Determine the (X, Y) coordinate at the center of the cell enclosing the given text.  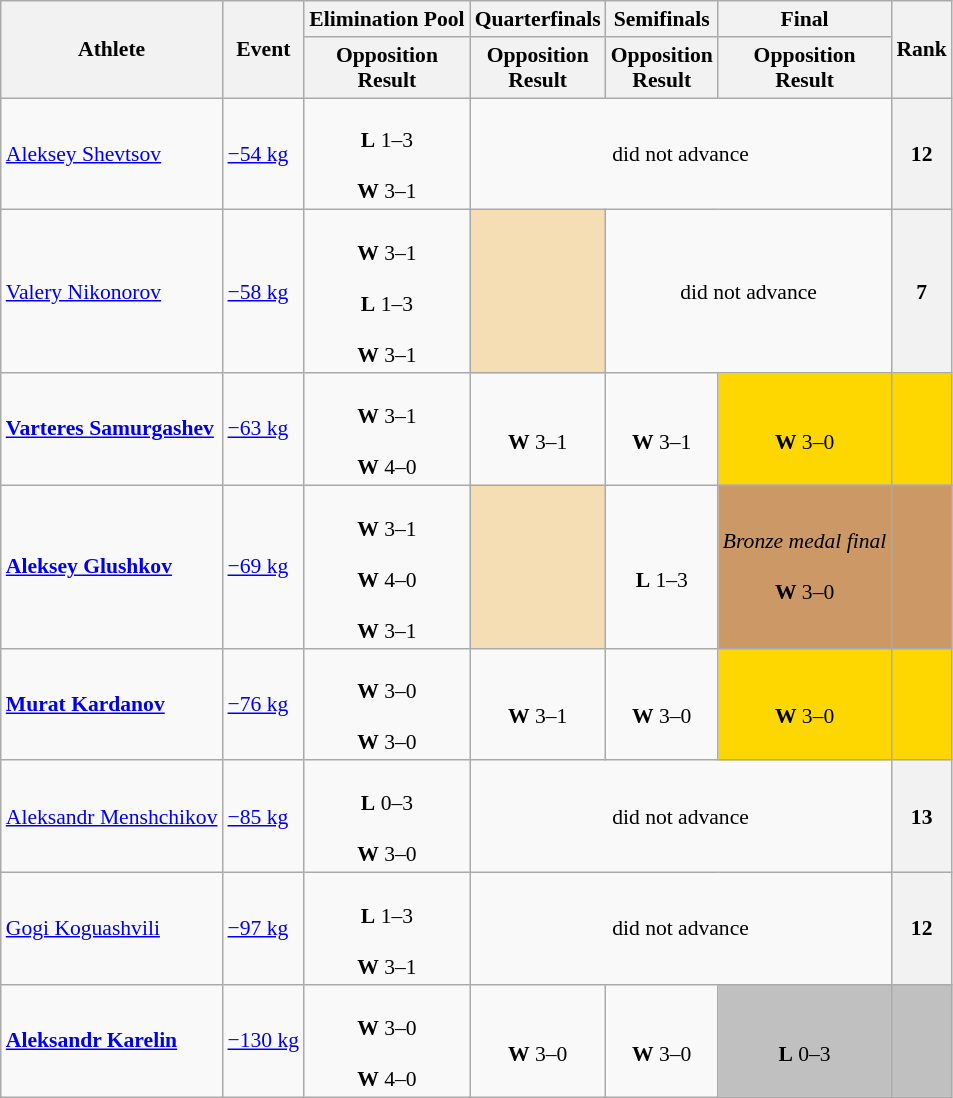
Elimination Pool (386, 19)
−58 kg (264, 292)
Semifinals (662, 19)
−69 kg (264, 566)
13 (922, 817)
−85 kg (264, 817)
7 (922, 292)
−76 kg (264, 704)
Final (805, 19)
Varteres Samurgashev (112, 429)
−63 kg (264, 429)
L 1–3 (662, 566)
Valery Nikonorov (112, 292)
Athlete (112, 50)
Bronze medal finalW 3–0 (805, 566)
Aleksey Shevtsov (112, 154)
W 3–1L 1–3W 3–1 (386, 292)
Gogi Koguashvili (112, 929)
Aleksandr Karelin (112, 1041)
−97 kg (264, 929)
W 3–1W 4–0 (386, 429)
−54 kg (264, 154)
Rank (922, 50)
W 3–0W 3–0 (386, 704)
Aleksandr Menshchikov (112, 817)
Murat Kardanov (112, 704)
W 3–1W 4–0W 3–1 (386, 566)
L 0–3 (805, 1041)
Quarterfinals (538, 19)
−130 kg (264, 1041)
Event (264, 50)
W 3–0W 4–0 (386, 1041)
Aleksey Glushkov (112, 566)
L 0–3W 3–0 (386, 817)
